Locate the cell with the specified text and output its [x, y] center coordinate. 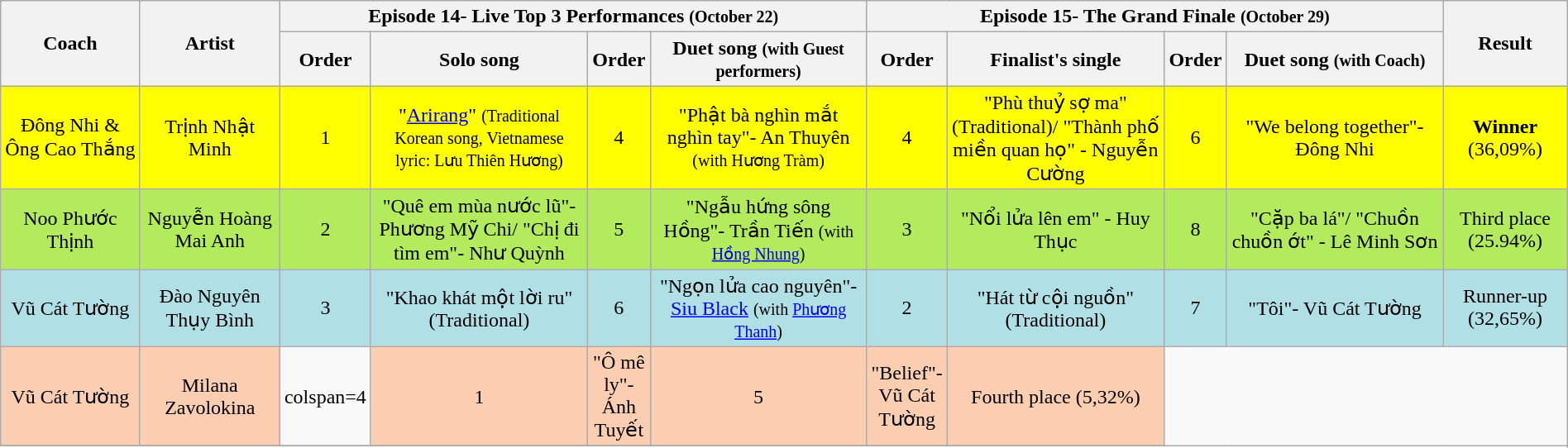
Duet song (with Guest performers) [758, 60]
Đào Nguyên Thụy Bình [210, 308]
colspan=4 [325, 397]
"Ngọn lửa cao nguyên"- Siu Black (with Phương Thanh) [758, 308]
Đông Nhi & Ông Cao Thắng [70, 137]
"We belong together"- Đông Nhi [1335, 137]
"Quê em mùa nước lũ"- Phương Mỹ Chi/ "Chị đi tìm em"- Như Quỳnh [479, 230]
"Hát từ cội nguồn" (Traditional) [1055, 308]
"Tôi"- Vũ Cát Tường [1335, 308]
Artist [210, 43]
"Ngẫu hứng sông Hồng"- Trần Tiến (with Hồng Nhung) [758, 230]
Episode 15- The Grand Finale (October 29) [1154, 17]
Fourth place (5,32%) [1055, 397]
Finalist's single [1055, 60]
"Nổi lửa lên em" - Huy Thục [1055, 230]
Solo song [479, 60]
Third place (25.94%) [1505, 230]
"Arirang" (Traditional Korean song, Vietnamese lyric: Lưu Thiên Hương) [479, 137]
Trịnh Nhật Minh [210, 137]
"Phật bà nghìn mắt nghìn tay"- An Thuyên (with Hương Tràm) [758, 137]
Result [1505, 43]
"Khao khát một lời ru" (Traditional) [479, 308]
"Ô mê ly"- Ánh Tuyết [619, 397]
8 [1196, 230]
"Phù thuỷ sợ ma" (Traditional)/ "Thành phố miền quan họ" - Nguyễn Cường [1055, 137]
Noo Phước Thịnh [70, 230]
Coach [70, 43]
7 [1196, 308]
"Belief"- Vũ Cát Tường [906, 397]
Winner (36,09%) [1505, 137]
Episode 14- Live Top 3 Performances (October 22) [573, 17]
Duet song (with Coach) [1335, 60]
Nguyễn Hoàng Mai Anh [210, 230]
Runner-up (32,65%) [1505, 308]
"Cặp ba lá"/ "Chuồn chuồn ớt" - Lê Minh Sơn [1335, 230]
Milana Zavolokina [210, 397]
